Locate the cell with the specified text and output its [X, Y] center coordinate. 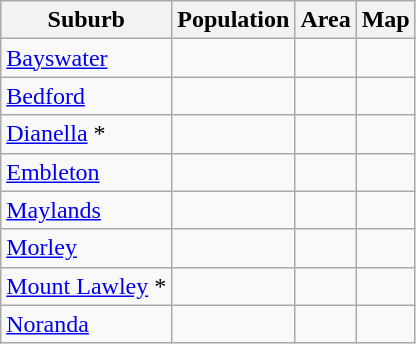
Map [386, 20]
Area [326, 20]
Bayswater [86, 58]
Maylands [86, 210]
Morley [86, 248]
Embleton [86, 172]
Bedford [86, 96]
Population [234, 20]
Mount Lawley * [86, 286]
Noranda [86, 324]
Suburb [86, 20]
Dianella * [86, 134]
